Determine the [x, y] coordinate at the center of the cell enclosing the given text.  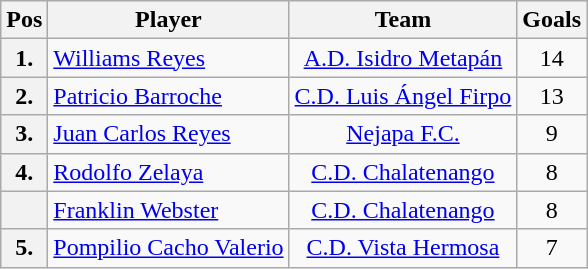
7 [552, 248]
14 [552, 58]
13 [552, 96]
Juan Carlos Reyes [168, 134]
Patricio Barroche [168, 96]
Rodolfo Zelaya [168, 172]
3. [24, 134]
2. [24, 96]
Team [403, 20]
Pos [24, 20]
C.D. Luis Ángel Firpo [403, 96]
Nejapa F.C. [403, 134]
5. [24, 248]
1. [24, 58]
C.D. Vista Hermosa [403, 248]
9 [552, 134]
A.D. Isidro Metapán [403, 58]
4. [24, 172]
Williams Reyes [168, 58]
Pompilio Cacho Valerio [168, 248]
Player [168, 20]
Goals [552, 20]
Franklin Webster [168, 210]
